Locate the cell with the specified text and output its (X, Y) center coordinate. 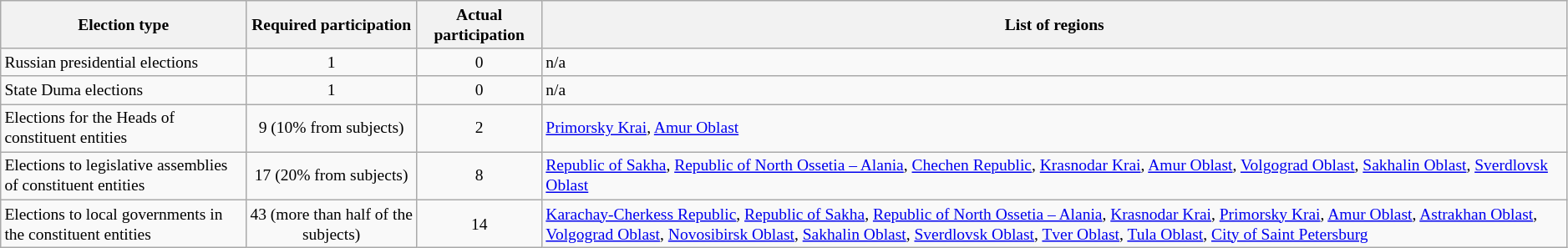
Required participation (332, 25)
17 (20% from subjects) (332, 175)
9 (10% from subjects) (332, 129)
Primorsky Krai, Amur Oblast (1054, 129)
2 (480, 129)
Elections to local governments in the constituent entities (124, 224)
Elections to legislative assemblies of constituent entities (124, 175)
Russian presidential elections (124, 62)
Election type (124, 25)
Elections for the Heads of constituent entities (124, 129)
14 (480, 224)
43 (more than half of the subjects) (332, 224)
8 (480, 175)
Actual participation (480, 25)
State Duma elections (124, 90)
List of regions (1054, 25)
